Extract the (x, y) coordinate from the center of the cell holding the provided text.  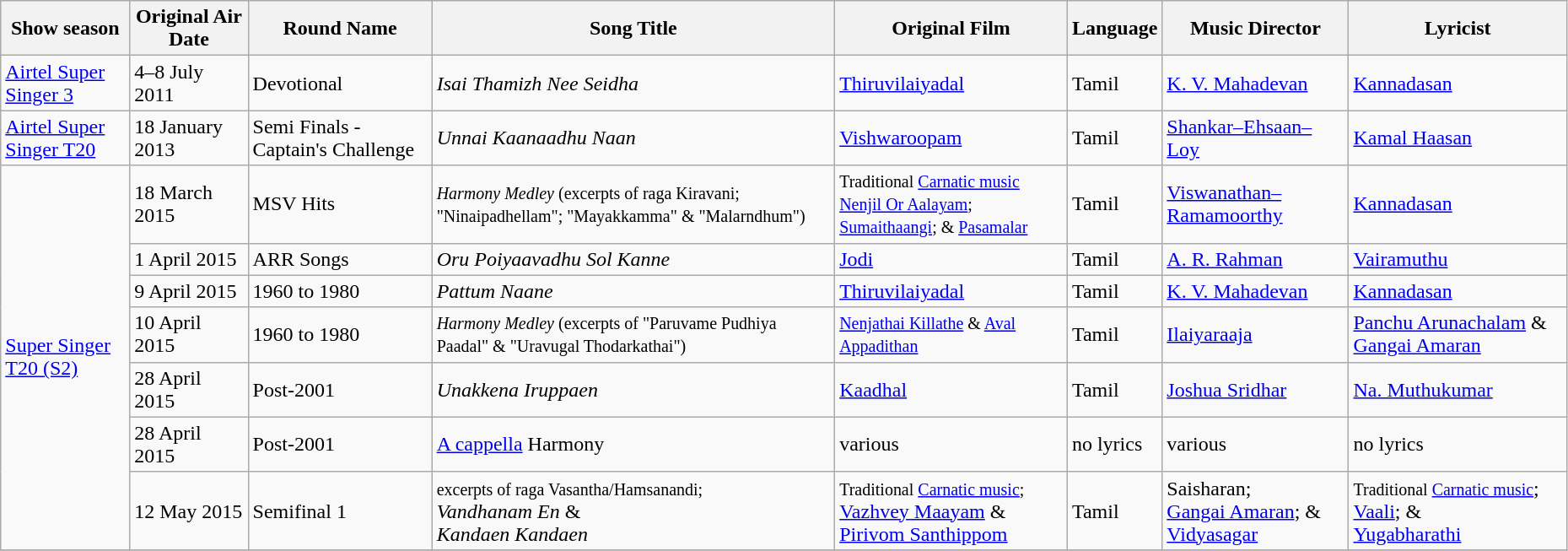
Isai Thamizh Nee Seidha (633, 83)
9 April 2015 (189, 291)
Harmony Medley (excerpts of "Paruvame Pudhiya Paadal" & "Uravugal Thodarkathai") (633, 334)
excerpts of raga Vasantha/Hamsanandi;Vandhanam En & Kandaen Kandaen (633, 510)
Harmony Medley (excerpts of raga Kiravani; "Ninaipadhellam"; "Mayakkamma" & "Malarndhum") (633, 204)
Kamal Haasan (1458, 138)
18 January 2013 (189, 138)
Lyricist (1458, 29)
12 May 2015 (189, 510)
Pattum Naane (633, 291)
Semifinal 1 (340, 510)
Traditional Carnatic music; Vazhvey Maayam & Pirivom Santhippom (951, 510)
Round Name (340, 29)
Viswanathan–Ramamoorthy (1255, 204)
A cappella Harmony (633, 444)
Original Air Date (189, 29)
Na. Muthukumar (1458, 390)
Semi Finals - Captain's Challenge (340, 138)
Vairamuthu (1458, 259)
Airtel Super Singer 3 (66, 83)
Devotional (340, 83)
Music Director (1255, 29)
Jodi (951, 259)
Shankar–Ehsaan–Loy (1255, 138)
Traditional Carnatic music Nenjil Or Aalayam; Sumaithaangi; & Pasamalar (951, 204)
Original Film (951, 29)
Joshua Sridhar (1255, 390)
Song Title (633, 29)
Saisharan; Gangai Amaran; & Vidyasagar (1255, 510)
Language (1114, 29)
Ilaiyaraaja (1255, 334)
Oru Poiyaavadhu Sol Kanne (633, 259)
ARR Songs (340, 259)
Nenjathai Killathe & Aval Appadithan (951, 334)
10 April 2015 (189, 334)
Unnai Kaanaadhu Naan (633, 138)
Vishwaroopam (951, 138)
1 April 2015 (189, 259)
A. R. Rahman (1255, 259)
Show season (66, 29)
Kaadhal (951, 390)
Super Singer T20 (S2) (66, 358)
18 March 2015 (189, 204)
Unakkena Iruppaen (633, 390)
Airtel Super Singer T20 (66, 138)
Traditional Carnatic music; Vaali; & Yugabharathi (1458, 510)
MSV Hits (340, 204)
Panchu Arunachalam & Gangai Amaran (1458, 334)
4–8 July 2011 (189, 83)
